Extract the (x, y) coordinate from the center of the cell holding the provided text.  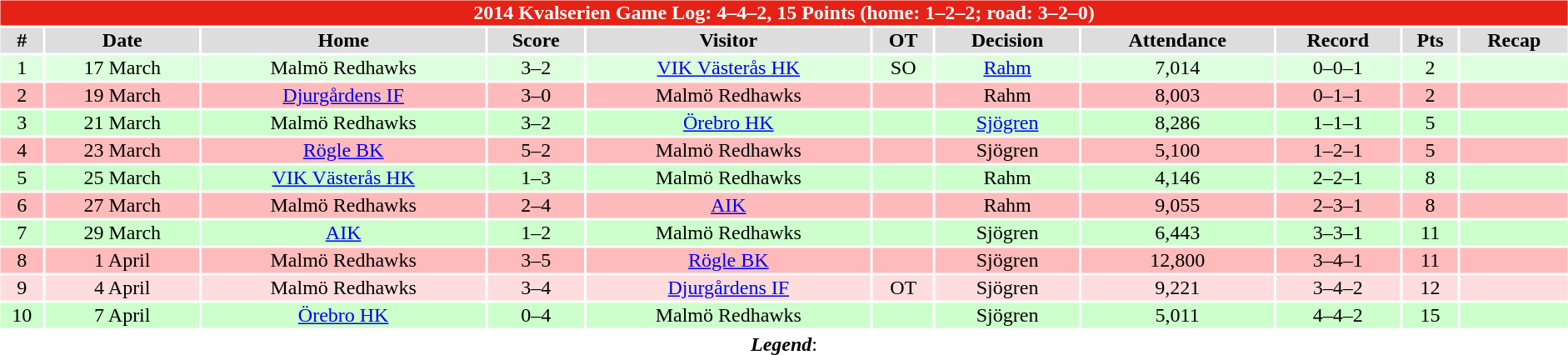
0–4 (537, 316)
3–4–2 (1338, 287)
7,014 (1177, 67)
5,011 (1177, 316)
5,100 (1177, 151)
8,003 (1177, 96)
1 (22, 67)
21 March (122, 122)
23 March (122, 151)
4–4–2 (1338, 316)
3 (22, 122)
0–1–1 (1338, 96)
7 April (122, 316)
1–2 (537, 232)
Score (537, 41)
6,443 (1177, 232)
3–0 (537, 96)
8,286 (1177, 122)
3–5 (537, 261)
1–2–1 (1338, 151)
1 April (122, 261)
0–0–1 (1338, 67)
7 (22, 232)
3–4–1 (1338, 261)
Home (343, 41)
Date (122, 41)
29 March (122, 232)
# (22, 41)
19 March (122, 96)
9,055 (1177, 206)
3–3–1 (1338, 232)
10 (22, 316)
1–3 (537, 177)
12 (1430, 287)
17 March (122, 67)
27 March (122, 206)
4 (22, 151)
5–2 (537, 151)
3–4 (537, 287)
Pts (1430, 41)
12,800 (1177, 261)
Visitor (728, 41)
4,146 (1177, 177)
9,221 (1177, 287)
6 (22, 206)
9 (22, 287)
1–1–1 (1338, 122)
2014 Kvalserien Game Log: 4–4–2, 15 Points (home: 1–2–2; road: 3–2–0) (783, 12)
Decision (1007, 41)
Recap (1514, 41)
Attendance (1177, 41)
4 April (122, 287)
2–3–1 (1338, 206)
SO (903, 67)
Record (1338, 41)
2–4 (537, 206)
25 March (122, 177)
15 (1430, 316)
2–2–1 (1338, 177)
